Determine the [x, y] coordinate at the center of the cell enclosing the given text.  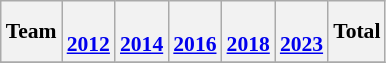
Total [356, 32]
2023 [302, 32]
Team [32, 32]
2018 [248, 32]
2014 [142, 32]
2012 [88, 32]
2016 [194, 32]
